Return the (x, y) coordinate for the center point of the cell that contains the specified text.  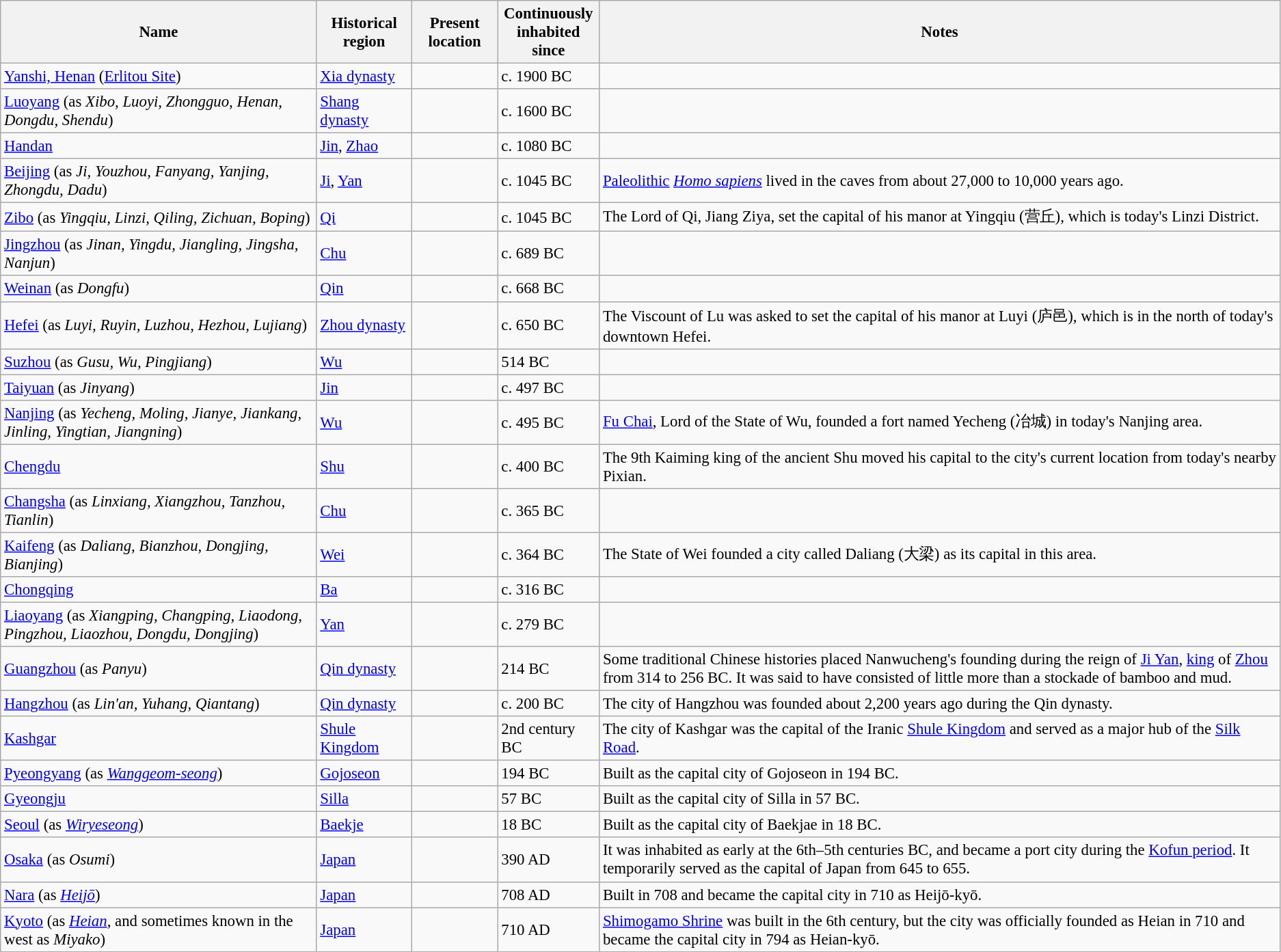
c. 689 BC (548, 254)
Notes (940, 32)
Suzhou (as Gusu, Wu, Pingjiang) (159, 362)
Changsha (as Linxiang, Xiangzhou, Tanzhou, Tianlin) (159, 511)
Built in 708 and became the capital city in 710 as Heijō-kyō. (940, 895)
Nara (as Heijō) (159, 895)
Ji, Yan (364, 180)
Gojoseon (364, 774)
Name (159, 32)
c. 200 BC (548, 704)
Osaka (as Osumi) (159, 860)
c. 1900 BC (548, 77)
c. 364 BC (548, 555)
Built as the capital city of Gojoseon in 194 BC. (940, 774)
Paleolithic Homo sapiens lived in the caves from about 27,000 to 10,000 years ago. (940, 180)
c. 1080 BC (548, 146)
c. 668 BC (548, 289)
710 AD (548, 929)
The 9th Kaiming king of the ancient Shu moved his capital to the city's current location from today's nearby Pixian. (940, 466)
c. 400 BC (548, 466)
c. 279 BC (548, 625)
Jingzhou (as Jinan, Yingdu, Jiangling, Jingsha, Nanjun) (159, 254)
Xia dynasty (364, 77)
Kyoto (as Heian, and sometimes known in the west as Miyako) (159, 929)
Chengdu (159, 466)
Chongqing (159, 590)
The Viscount of Lu was asked to set the capital of his manor at Luyi (庐邑), which is in the north of today's downtown Hefei. (940, 325)
Kashgar (159, 738)
Shu (364, 466)
c. 495 BC (548, 422)
Beijing (as Ji, Youzhou, Fanyang, Yanjing, Zhongdu, Dadu) (159, 180)
The city of Kashgar was the capital of the Iranic Shule Kingdom and served as a major hub of the Silk Road. (940, 738)
Present location (455, 32)
Historical region (364, 32)
c. 497 BC (548, 387)
Built as the capital city of Baekjae in 18 BC. (940, 825)
Weinan (as Dongfu) (159, 289)
Continuouslyinhabited since (548, 32)
The State of Wei founded a city called Daliang (大梁) as its capital in this area. (940, 555)
Gyeongju (159, 799)
Hangzhou (as Lin'an, Yuhang, Qiantang) (159, 704)
18 BC (548, 825)
Built as the capital city of Silla in 57 BC. (940, 799)
Qin (364, 289)
Qi (364, 217)
c. 316 BC (548, 590)
194 BC (548, 774)
Jin, Zhao (364, 146)
Hefei (as Luyi, Ruyin, Luzhou, Hezhou, Lujiang) (159, 325)
Silla (364, 799)
Shimogamo Shrine was built in the 6th century, but the city was officially founded as Heian in 710 and became the capital city in 794 as Heian-kyō. (940, 929)
514 BC (548, 362)
The city of Hangzhou was founded about 2,200 years ago during the Qin dynasty. (940, 704)
Nanjing (as Yecheng, Moling, Jianye, Jiankang, Jinling, Yingtian, Jiangning) (159, 422)
c. 650 BC (548, 325)
Seoul (as Wiryeseong) (159, 825)
Fu Chai, Lord of the State of Wu, founded a fort named Yecheng (冶城) in today's Nanjing area. (940, 422)
Shule Kingdom (364, 738)
Zibo (as Yingqiu, Linzi, Qiling, Zichuan, Boping) (159, 217)
Pyeongyang (as Wanggeom-seong) (159, 774)
Ba (364, 590)
Zhou dynasty (364, 325)
708 AD (548, 895)
Taiyuan (as Jinyang) (159, 387)
390 AD (548, 860)
Baekje (364, 825)
c. 365 BC (548, 511)
Guangzhou (as Panyu) (159, 668)
Yanshi, Henan (Erlitou Site) (159, 77)
Yan (364, 625)
2nd century BC (548, 738)
214 BC (548, 668)
Luoyang (as Xibo, Luoyi, Zhongguo, Henan, Dongdu, Shendu) (159, 111)
Jin (364, 387)
The Lord of Qi, Jiang Ziya, set the capital of his manor at Yingqiu (营丘), which is today's Linzi District. (940, 217)
Handan (159, 146)
c. 1600 BC (548, 111)
Wei (364, 555)
Kaifeng (as Daliang, Bianzhou, Dongjing, Bianjing) (159, 555)
57 BC (548, 799)
Liaoyang (as Xiangping, Changping, Liaodong, Pingzhou, Liaozhou, Dongdu, Dongjing) (159, 625)
Shang dynasty (364, 111)
